Provide the (x, y) coordinate of the cell's center where the given text is located.  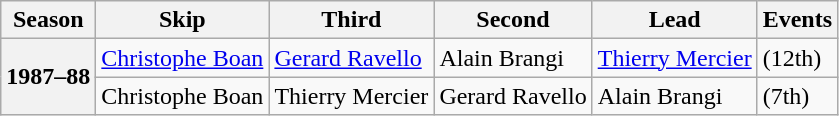
Season (48, 20)
Events (797, 20)
(7th) (797, 96)
Skip (182, 20)
Second (513, 20)
Third (352, 20)
1987–88 (48, 77)
(12th) (797, 58)
Lead (674, 20)
